Return (X, Y) of the center of cell containing provided text 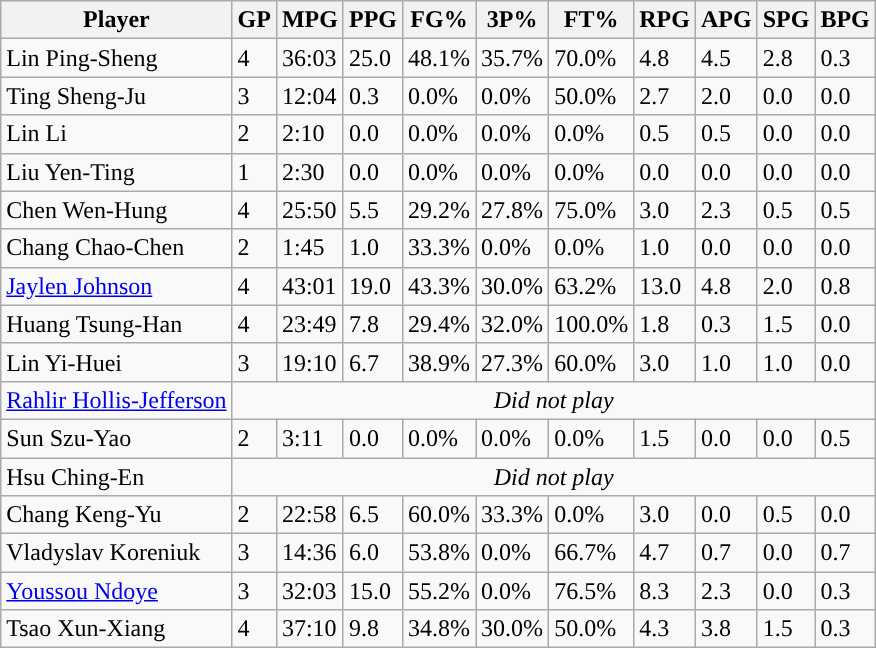
32:03 (310, 591)
Sun Szu-Yao (116, 438)
43:01 (310, 286)
RPG (665, 20)
19:10 (310, 362)
1:45 (310, 248)
Hsu Ching-En (116, 477)
6.7 (372, 362)
14:36 (310, 553)
37:10 (310, 629)
5.5 (372, 210)
2:30 (310, 172)
76.5% (592, 591)
38.9% (440, 362)
75.0% (592, 210)
48.1% (440, 58)
35.7% (512, 58)
Rahlir Hollis-Jefferson (116, 400)
53.8% (440, 553)
1 (254, 172)
8.3 (665, 591)
7.8 (372, 324)
Jaylen Johnson (116, 286)
43.3% (440, 286)
Huang Tsung-Han (116, 324)
Chen Wen-Hung (116, 210)
70.0% (592, 58)
3P% (512, 20)
APG (726, 20)
SPG (786, 20)
13.0 (665, 286)
2.7 (665, 96)
GP (254, 20)
15.0 (372, 591)
25:50 (310, 210)
25.0 (372, 58)
55.2% (440, 591)
27.3% (512, 362)
Lin Yi-Huei (116, 362)
6.5 (372, 515)
23:49 (310, 324)
32.0% (512, 324)
19.0 (372, 286)
0.8 (845, 286)
34.8% (440, 629)
4.3 (665, 629)
PPG (372, 20)
9.8 (372, 629)
22:58 (310, 515)
Lin Ping-Sheng (116, 58)
Youssou Ndoye (116, 591)
6.0 (372, 553)
36:03 (310, 58)
Vladyslav Koreniuk (116, 553)
2.8 (786, 58)
MPG (310, 20)
FG% (440, 20)
29.2% (440, 210)
29.4% (440, 324)
12:04 (310, 96)
4.7 (665, 553)
66.7% (592, 553)
Chang Chao-Chen (116, 248)
Liu Yen-Ting (116, 172)
27.8% (512, 210)
FT% (592, 20)
1.8 (665, 324)
Lin Li (116, 134)
Ting Sheng-Ju (116, 96)
100.0% (592, 324)
Chang Keng-Yu (116, 515)
4.5 (726, 58)
BPG (845, 20)
2:10 (310, 134)
63.2% (592, 286)
3.8 (726, 629)
Tsao Xun-Xiang (116, 629)
3:11 (310, 438)
Player (116, 20)
